Search for the cell housing the specified text and yield its (x, y) center coordinate. 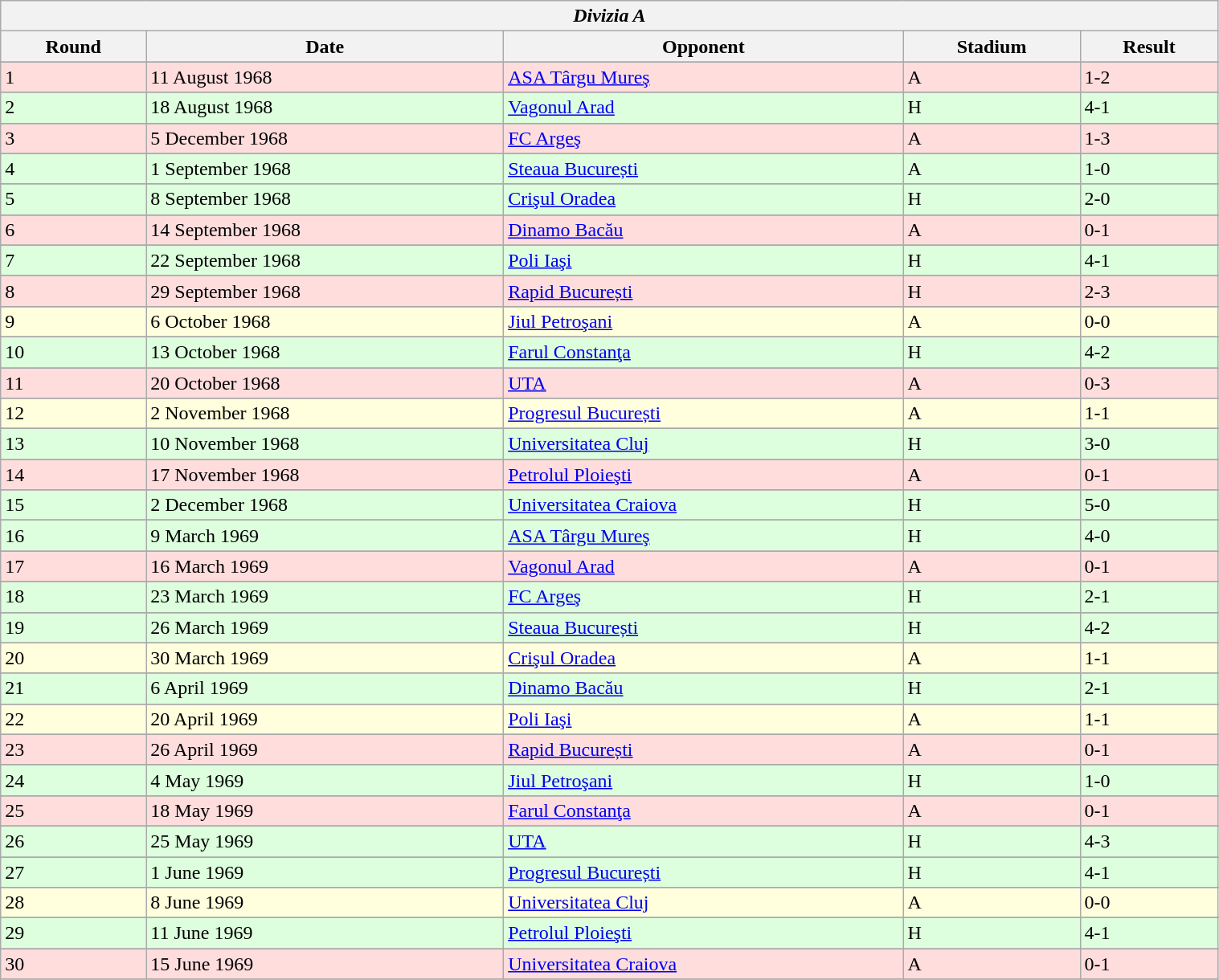
4 (74, 169)
18 (74, 597)
13 October 1968 (325, 352)
1-2 (1149, 77)
6 (74, 230)
5 December 1968 (325, 138)
9 March 1969 (325, 536)
15 (74, 505)
1 (74, 77)
1 June 1969 (325, 872)
4 May 1969 (325, 780)
24 (74, 780)
17 November 1968 (325, 475)
18 August 1968 (325, 108)
Stadium (992, 47)
15 June 1969 (325, 964)
6 April 1969 (325, 688)
2-0 (1149, 199)
5-0 (1149, 505)
30 March 1969 (325, 658)
23 (74, 749)
9 (74, 321)
20 October 1968 (325, 383)
1-3 (1149, 138)
20 April 1969 (325, 719)
18 May 1969 (325, 811)
16 (74, 536)
5 (74, 199)
8 June 1969 (325, 903)
11 August 1968 (325, 77)
19 (74, 627)
23 March 1969 (325, 597)
25 May 1969 (325, 841)
6 October 1968 (325, 321)
3-0 (1149, 444)
2 (74, 108)
25 (74, 811)
10 (74, 352)
Round (74, 47)
29 (74, 933)
20 (74, 658)
21 (74, 688)
12 (74, 414)
8 (74, 291)
7 (74, 260)
22 September 1968 (325, 260)
17 (74, 566)
26 April 1969 (325, 749)
26 March 1969 (325, 627)
Divizia A (609, 16)
13 (74, 444)
3 (74, 138)
27 (74, 872)
30 (74, 964)
14 (74, 475)
11 (74, 383)
14 September 1968 (325, 230)
2 November 1968 (325, 414)
2 December 1968 (325, 505)
29 September 1968 (325, 291)
2-3 (1149, 291)
4-0 (1149, 536)
11 June 1969 (325, 933)
0-3 (1149, 383)
26 (74, 841)
Date (325, 47)
4-3 (1149, 841)
10 November 1968 (325, 444)
Opponent (704, 47)
Result (1149, 47)
28 (74, 903)
22 (74, 719)
8 September 1968 (325, 199)
16 March 1969 (325, 566)
1 September 1968 (325, 169)
